Pinpoint the cell where the given text exists, returning its [x, y] midpoint coordinate. 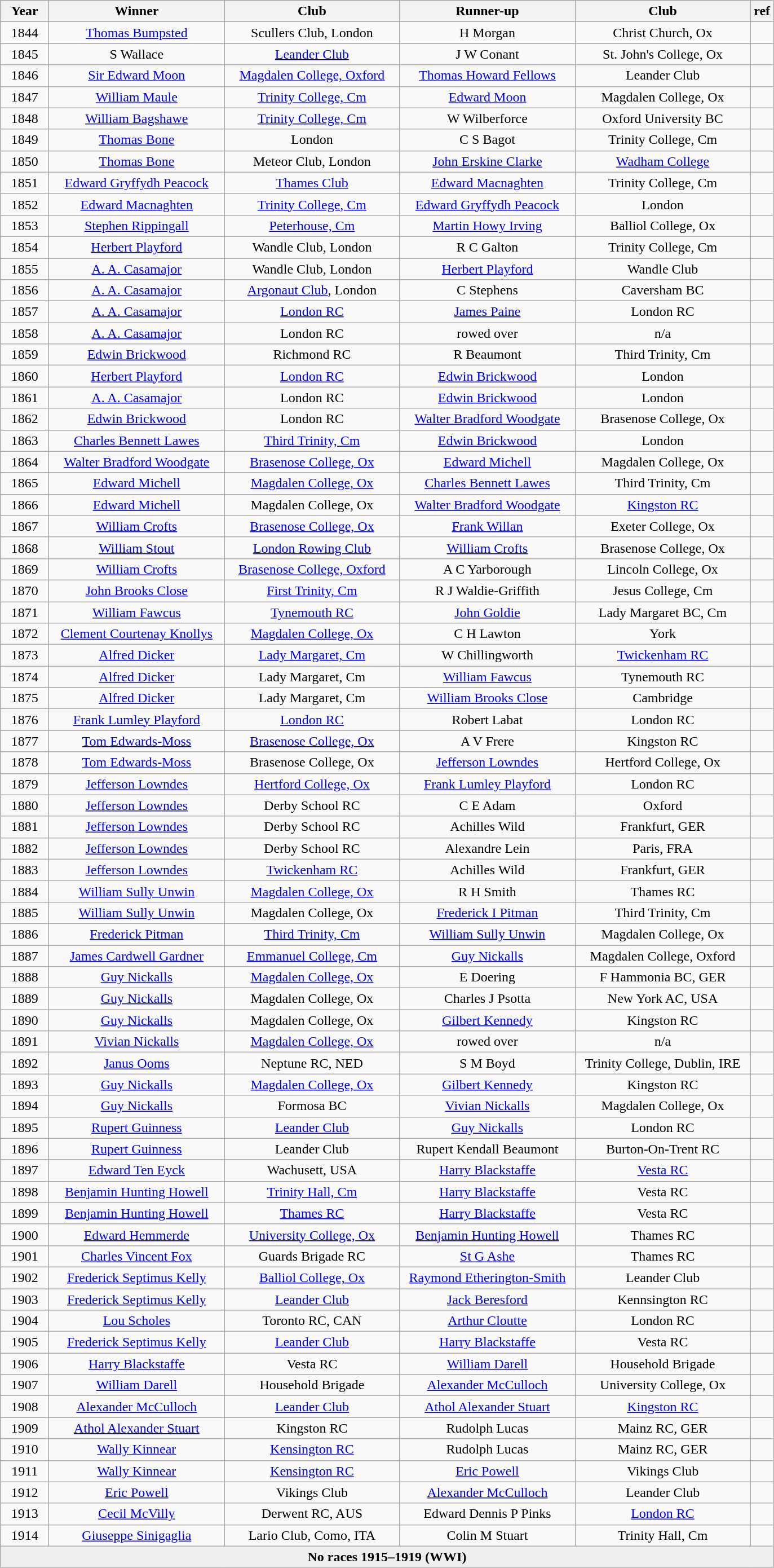
Kennsington RC [663, 1299]
R H Smith [487, 891]
Colin M Stuart [487, 1535]
Wandle Club [663, 269]
1853 [25, 226]
1868 [25, 548]
Edward Ten Eyck [136, 1170]
1891 [25, 1042]
1881 [25, 827]
1884 [25, 891]
A C Yarborough [487, 569]
1865 [25, 483]
1862 [25, 419]
Toronto RC, CAN [312, 1321]
1861 [25, 398]
Formosa BC [312, 1106]
A V Frere [487, 741]
Thames Club [312, 183]
Jack Beresford [487, 1299]
1897 [25, 1170]
1886 [25, 934]
C Stephens [487, 290]
Alexandre Lein [487, 848]
1893 [25, 1085]
Edward Moon [487, 97]
Frederick I Pitman [487, 913]
1846 [25, 76]
James Cardwell Gardner [136, 956]
William Brooks Close [487, 698]
Thomas Bumpsted [136, 33]
C S Bagot [487, 140]
Thomas Howard Fellows [487, 76]
John Brooks Close [136, 591]
1900 [25, 1235]
York [663, 634]
1903 [25, 1299]
1875 [25, 698]
1883 [25, 870]
1896 [25, 1149]
1880 [25, 805]
ref [762, 11]
H Morgan [487, 33]
Neptune RC, NED [312, 1063]
1909 [25, 1428]
1911 [25, 1471]
Trinity College, Dublin, IRE [663, 1063]
1854 [25, 247]
Jesus College, Cm [663, 591]
James Paine [487, 312]
William Bagshawe [136, 118]
1849 [25, 140]
Oxford University BC [663, 118]
1904 [25, 1321]
Oxford [663, 805]
1905 [25, 1342]
1906 [25, 1364]
Edward Hemmerde [136, 1235]
Martin Howy Irving [487, 226]
Sir Edward Moon [136, 76]
1898 [25, 1192]
1878 [25, 763]
1885 [25, 913]
1859 [25, 355]
1845 [25, 54]
1844 [25, 33]
1867 [25, 526]
London Rowing Club [312, 548]
R Beaumont [487, 355]
Arthur Cloutte [487, 1321]
Clement Courtenay Knollys [136, 634]
1873 [25, 655]
Scullers Club, London [312, 33]
Burton-On-Trent RC [663, 1149]
1856 [25, 290]
J W Conant [487, 54]
John Erskine Clarke [487, 161]
1858 [25, 333]
St G Ashe [487, 1256]
Lario Club, Como, ITA [312, 1535]
1857 [25, 312]
F Hammonia BC, GER [663, 977]
1913 [25, 1514]
1847 [25, 97]
John Goldie [487, 612]
New York AC, USA [663, 999]
1882 [25, 848]
1876 [25, 720]
1912 [25, 1492]
1871 [25, 612]
Lady Margaret BC, Cm [663, 612]
1907 [25, 1385]
Cambridge [663, 698]
William Maule [136, 97]
Exeter College, Ox [663, 526]
Charles J Psotta [487, 999]
1850 [25, 161]
C H Lawton [487, 634]
1864 [25, 462]
1895 [25, 1127]
Winner [136, 11]
1899 [25, 1213]
1914 [25, 1535]
1874 [25, 677]
Emmanuel College, Cm [312, 956]
1863 [25, 441]
Stephen Rippingall [136, 226]
Derwent RC, AUS [312, 1514]
Meteor Club, London [312, 161]
1892 [25, 1063]
Janus Ooms [136, 1063]
St. John's College, Ox [663, 54]
1894 [25, 1106]
No races 1915–1919 (WWI) [387, 1557]
Wadham College [663, 161]
W Wilberforce [487, 118]
Frank Willan [487, 526]
1877 [25, 741]
Raymond Etherington-Smith [487, 1278]
C E Adam [487, 805]
R J Waldie-Griffith [487, 591]
Runner-up [487, 11]
1855 [25, 269]
1860 [25, 376]
1888 [25, 977]
Wachusett, USA [312, 1170]
E Doering [487, 977]
Robert Labat [487, 720]
Paris, FRA [663, 848]
Charles Vincent Fox [136, 1256]
S Wallace [136, 54]
Richmond RC [312, 355]
W Chillingworth [487, 655]
1902 [25, 1278]
1879 [25, 784]
Brasenose College, Oxford [312, 569]
Edward Dennis P Pinks [487, 1514]
Rupert Kendall Beaumont [487, 1149]
1852 [25, 204]
1908 [25, 1407]
1851 [25, 183]
S M Boyd [487, 1063]
1889 [25, 999]
Lincoln College, Ox [663, 569]
1848 [25, 118]
1866 [25, 505]
1901 [25, 1256]
1887 [25, 956]
R C Galton [487, 247]
1910 [25, 1450]
Year [25, 11]
Peterhouse, Cm [312, 226]
Argonaut Club, London [312, 290]
1872 [25, 634]
William Stout [136, 548]
1870 [25, 591]
1869 [25, 569]
First Trinity, Cm [312, 591]
Christ Church, Ox [663, 33]
Lou Scholes [136, 1321]
Caversham BC [663, 290]
Guards Brigade RC [312, 1256]
1890 [25, 1020]
Frederick Pitman [136, 934]
Giuseppe Sinigaglia [136, 1535]
Cecil McVilly [136, 1514]
